Extract the [x, y] coordinate from the center of the cell holding the provided text.  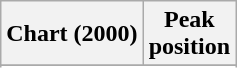
Peakposition [189, 34]
Chart (2000) [72, 34]
